Capture the cell that displays the provided text and extract its (x, y) central coordinate. 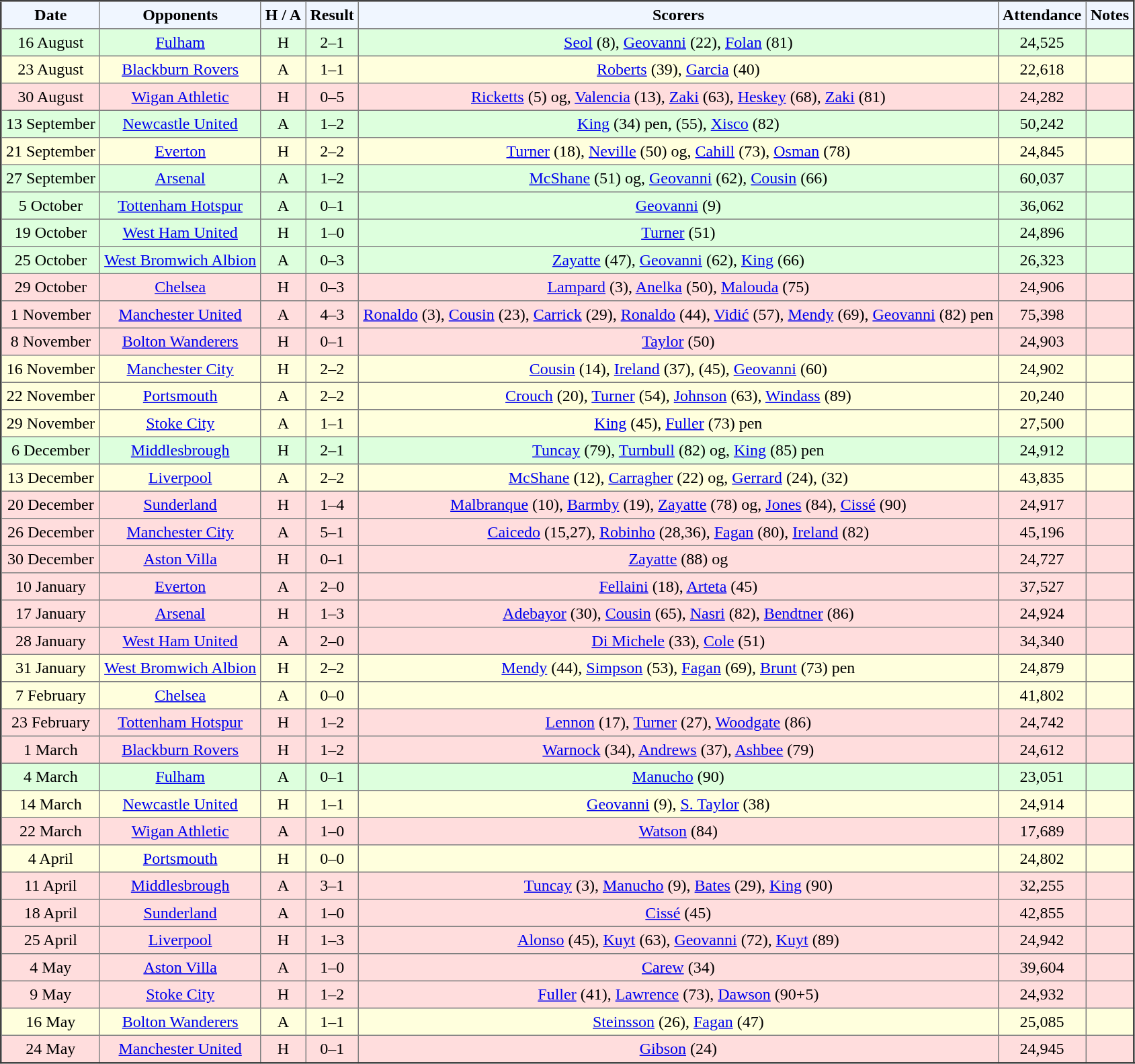
24,924 (1042, 613)
24,906 (1042, 287)
17,689 (1042, 831)
Geovanni (9) (679, 206)
23,051 (1042, 777)
24,914 (1042, 804)
24,879 (1042, 668)
32,255 (1042, 885)
34,340 (1042, 641)
3–1 (332, 885)
Cousin (14), Ireland (37), (45), Geovanni (60) (679, 369)
Tuncay (79), Turnbull (82) og, King (85) pen (679, 450)
Tuncay (3), Manucho (9), Bates (29), King (90) (679, 885)
24,525 (1042, 42)
Geovanni (9), S. Taylor (38) (679, 804)
28 January (51, 641)
16 August (51, 42)
25 April (51, 940)
22 November (51, 396)
24,282 (1042, 97)
23 August (51, 69)
Fuller (41), Lawrence (73), Dawson (90+5) (679, 994)
Turner (51) (679, 232)
Ricketts (5) og, Valencia (13), Zaki (63), Heskey (68), Zaki (81) (679, 97)
Adebayor (30), Cousin (65), Nasri (82), Bendtner (86) (679, 613)
Opponents (180, 15)
Gibson (24) (679, 1049)
Turner (18), Neville (50) og, Cahill (73), Osman (78) (679, 151)
25,085 (1042, 1022)
22,618 (1042, 69)
13 December (51, 478)
24,912 (1042, 450)
H / A (284, 15)
4 March (51, 777)
Date (51, 15)
7 February (51, 695)
22 March (51, 831)
16 November (51, 369)
Caicedo (15,27), Robinho (28,36), Fagan (80), Ireland (82) (679, 532)
King (45), Fuller (73) pen (679, 423)
24,917 (1042, 504)
Roberts (39), Garcia (40) (679, 69)
24,612 (1042, 750)
30 August (51, 97)
Scorers (679, 15)
24,945 (1042, 1049)
24,902 (1042, 369)
43,835 (1042, 478)
24,896 (1042, 232)
41,802 (1042, 695)
Crouch (20), Turner (54), Johnson (63), Windass (89) (679, 396)
6 December (51, 450)
Cissé (45) (679, 913)
0–5 (332, 97)
29 November (51, 423)
42,855 (1042, 913)
20,240 (1042, 396)
24 May (51, 1049)
McShane (51) og, Geovanni (62), Cousin (66) (679, 178)
26 December (51, 532)
Steinsson (26), Fagan (47) (679, 1022)
14 March (51, 804)
1–4 (332, 504)
24,903 (1042, 341)
13 September (51, 124)
37,527 (1042, 586)
21 September (51, 151)
Zayatte (47), Geovanni (62), King (66) (679, 260)
4 April (51, 858)
50,242 (1042, 124)
11 April (51, 885)
24,942 (1042, 940)
17 January (51, 613)
Seol (8), Geovanni (22), Folan (81) (679, 42)
23 February (51, 722)
20 December (51, 504)
60,037 (1042, 178)
Watson (84) (679, 831)
5 October (51, 206)
Fellaini (18), Arteta (45) (679, 586)
Taylor (50) (679, 341)
24,932 (1042, 994)
1 November (51, 314)
24,727 (1042, 559)
Alonso (45), Kuyt (63), Geovanni (72), Kuyt (89) (679, 940)
King (34) pen, (55), Xisco (82) (679, 124)
Notes (1110, 15)
5–1 (332, 532)
25 October (51, 260)
26,323 (1042, 260)
36,062 (1042, 206)
24,845 (1042, 151)
Malbranque (10), Barmby (19), Zayatte (78) og, Jones (84), Cissé (90) (679, 504)
75,398 (1042, 314)
8 November (51, 341)
Attendance (1042, 15)
Di Michele (33), Cole (51) (679, 641)
Lennon (17), Turner (27), Woodgate (86) (679, 722)
45,196 (1042, 532)
29 October (51, 287)
Zayatte (88) og (679, 559)
Carew (34) (679, 967)
10 January (51, 586)
McShane (12), Carragher (22) og, Gerrard (24), (32) (679, 478)
27,500 (1042, 423)
31 January (51, 668)
Manucho (90) (679, 777)
24,802 (1042, 858)
Lampard (3), Anelka (50), Malouda (75) (679, 287)
27 September (51, 178)
Mendy (44), Simpson (53), Fagan (69), Brunt (73) pen (679, 668)
19 October (51, 232)
Ronaldo (3), Cousin (23), Carrick (29), Ronaldo (44), Vidić (57), Mendy (69), Geovanni (82) pen (679, 314)
4 May (51, 967)
18 April (51, 913)
Warnock (34), Andrews (37), Ashbee (79) (679, 750)
39,604 (1042, 967)
30 December (51, 559)
Result (332, 15)
4–3 (332, 314)
16 May (51, 1022)
1 March (51, 750)
24,742 (1042, 722)
9 May (51, 994)
